Extract the (X, Y) coordinate from the center of the cell holding the provided text.  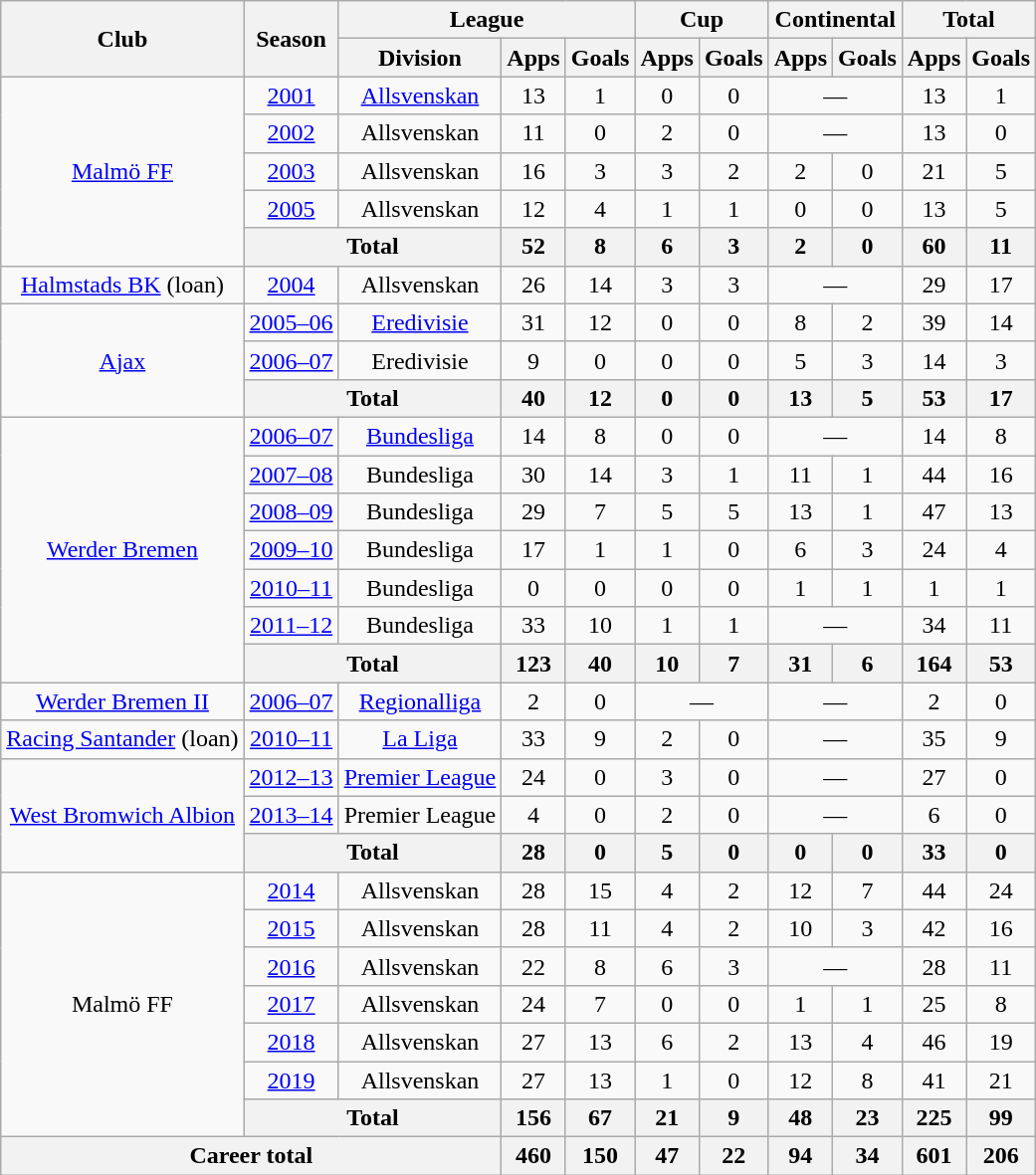
601 (933, 1156)
15 (600, 890)
2005 (291, 209)
La Liga (420, 739)
2001 (291, 96)
67 (600, 1118)
2002 (291, 133)
206 (1001, 1156)
2004 (291, 285)
2012–13 (291, 777)
Club (122, 39)
99 (1001, 1118)
Regionalliga (420, 701)
23 (868, 1118)
Halmstads BK (loan) (122, 285)
Season (291, 39)
39 (933, 322)
60 (933, 247)
2018 (291, 1042)
460 (533, 1156)
30 (533, 475)
2003 (291, 171)
2007–08 (291, 475)
41 (933, 1079)
2013–14 (291, 815)
2009–10 (291, 550)
164 (933, 664)
Racing Santander (loan) (122, 739)
225 (933, 1118)
2005–06 (291, 322)
35 (933, 739)
42 (933, 928)
2008–09 (291, 512)
94 (800, 1156)
2016 (291, 966)
Cup (702, 20)
Career total (251, 1156)
2015 (291, 928)
Division (420, 58)
19 (1001, 1042)
Werder Bremen (122, 549)
48 (800, 1118)
150 (600, 1156)
Ajax (122, 360)
2014 (291, 890)
52 (533, 247)
Continental (835, 20)
Werder Bremen II (122, 701)
25 (933, 1004)
26 (533, 285)
2017 (291, 1004)
46 (933, 1042)
156 (533, 1118)
League (487, 20)
2011–12 (291, 626)
123 (533, 664)
West Bromwich Albion (122, 815)
2019 (291, 1079)
